Locate the cell with the specified text and output its [X, Y] center coordinate. 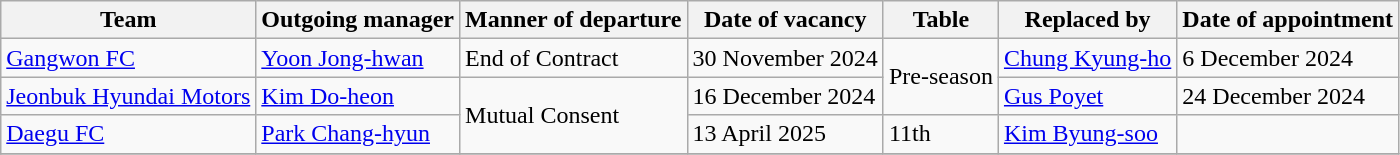
Mutual Consent [574, 115]
Kim Byung-soo [1087, 134]
Chung Kyung-ho [1087, 58]
Yoon Jong-hwan [358, 58]
Gus Poyet [1087, 96]
Jeonbuk Hyundai Motors [128, 96]
16 December 2024 [785, 96]
24 December 2024 [1288, 96]
Park Chang-hyun [358, 134]
11th [940, 134]
Pre-season [940, 77]
13 April 2025 [785, 134]
End of Contract [574, 58]
Table [940, 20]
Kim Do-heon [358, 96]
Date of appointment [1288, 20]
Gangwon FC [128, 58]
Manner of departure [574, 20]
Replaced by [1087, 20]
Daegu FC [128, 134]
Date of vacancy [785, 20]
30 November 2024 [785, 58]
Team [128, 20]
6 December 2024 [1288, 58]
Outgoing manager [358, 20]
